Search for the cell housing the specified text and yield its (x, y) center coordinate. 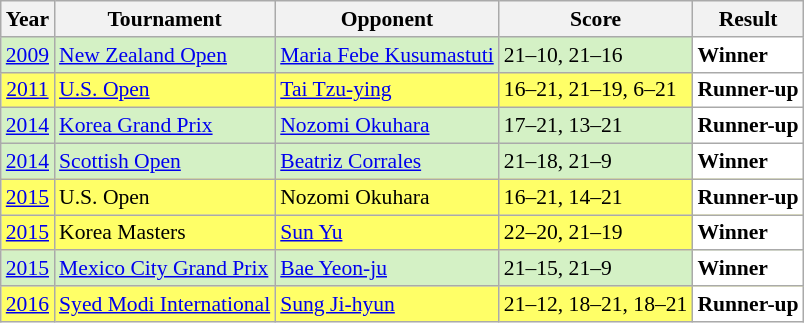
21–12, 18–21, 18–21 (596, 304)
Mexico City Grand Prix (164, 269)
New Zealand Open (164, 55)
2016 (28, 304)
Opponent (387, 19)
Maria Febe Kusumastuti (387, 55)
Scottish Open (164, 162)
Tai Tzu-ying (387, 90)
16–21, 14–21 (596, 197)
Sung Ji-hyun (387, 304)
Bae Yeon-ju (387, 269)
2009 (28, 55)
Sun Yu (387, 233)
Result (748, 19)
16–21, 21–19, 6–21 (596, 90)
17–21, 13–21 (596, 126)
Year (28, 19)
21–18, 21–9 (596, 162)
Beatriz Corrales (387, 162)
Korea Masters (164, 233)
22–20, 21–19 (596, 233)
Syed Modi International (164, 304)
21–15, 21–9 (596, 269)
2011 (28, 90)
Tournament (164, 19)
Korea Grand Prix (164, 126)
Score (596, 19)
21–10, 21–16 (596, 55)
